Scan for the cell matching the given text and deliver its (x, y) coordinate at center. 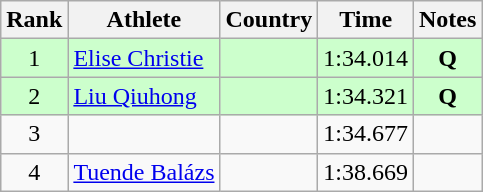
4 (34, 172)
Time (366, 20)
Notes (447, 20)
Elise Christie (144, 58)
Country (269, 20)
Rank (34, 20)
1 (34, 58)
1:34.014 (366, 58)
Liu Qiuhong (144, 96)
Athlete (144, 20)
Tuende Balázs (144, 172)
3 (34, 134)
1:34.321 (366, 96)
2 (34, 96)
1:38.669 (366, 172)
1:34.677 (366, 134)
